Find where the given text appears and provide that cell's center as [x, y] coordinate. 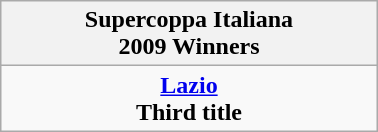
Supercoppa Italiana 2009 Winners [189, 34]
LazioThird title [189, 98]
